Provide the (X, Y) coordinate of the cell's center where the given text is located.  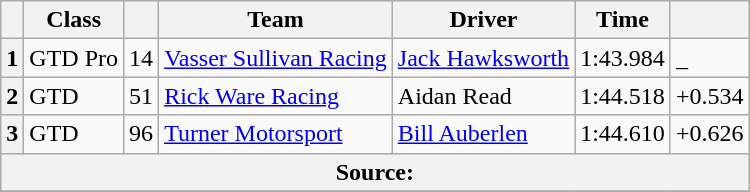
_ (710, 58)
Aidan Read (483, 96)
1:44.518 (623, 96)
2 (12, 96)
Team (276, 20)
+0.534 (710, 96)
1:43.984 (623, 58)
Driver (483, 20)
Bill Auberlen (483, 134)
Class (74, 20)
14 (142, 58)
1 (12, 58)
96 (142, 134)
GTD Pro (74, 58)
51 (142, 96)
3 (12, 134)
Turner Motorsport (276, 134)
Jack Hawksworth (483, 58)
+0.626 (710, 134)
Vasser Sullivan Racing (276, 58)
Time (623, 20)
Rick Ware Racing (276, 96)
Source: (375, 172)
1:44.610 (623, 134)
